For the text-containing cell, return its midpoint in [X, Y] coordinate format. 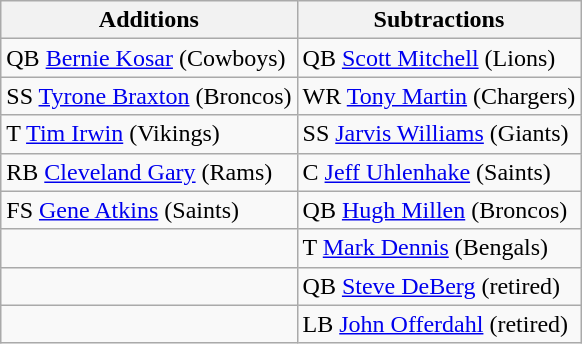
SS Jarvis Williams (Giants) [439, 134]
QB Bernie Kosar (Cowboys) [149, 58]
QB Scott Mitchell (Lions) [439, 58]
RB Cleveland Gary (Rams) [149, 172]
QB Hugh Millen (Broncos) [439, 210]
C Jeff Uhlenhake (Saints) [439, 172]
LB John Offerdahl (retired) [439, 324]
T Mark Dennis (Bengals) [439, 248]
SS Tyrone Braxton (Broncos) [149, 96]
FS Gene Atkins (Saints) [149, 210]
Subtractions [439, 20]
WR Tony Martin (Chargers) [439, 96]
QB Steve DeBerg (retired) [439, 286]
T Tim Irwin (Vikings) [149, 134]
Additions [149, 20]
